Search for the cell housing the specified text and yield its [x, y] center coordinate. 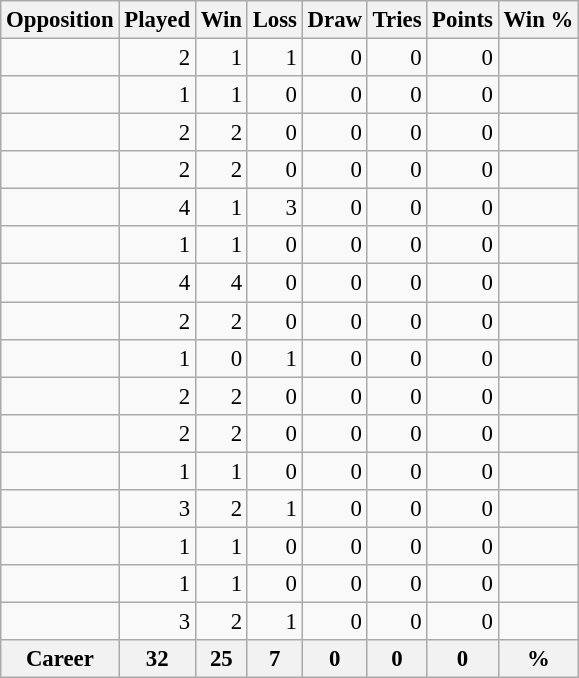
32 [157, 659]
Draw [334, 20]
% [538, 659]
Loss [274, 20]
Played [157, 20]
25 [221, 659]
Win [221, 20]
Career [60, 659]
Win % [538, 20]
7 [274, 659]
Points [462, 20]
Tries [397, 20]
Opposition [60, 20]
